Scan for the cell matching the given text and deliver its (X, Y) coordinate at center. 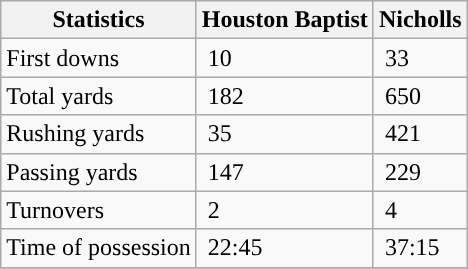
10 (284, 58)
Time of possession (99, 248)
33 (420, 58)
Houston Baptist (284, 20)
22:45 (284, 248)
Turnovers (99, 210)
35 (284, 134)
Statistics (99, 20)
182 (284, 96)
Total yards (99, 96)
147 (284, 172)
37:15 (420, 248)
First downs (99, 58)
4 (420, 210)
Nicholls (420, 20)
2 (284, 210)
421 (420, 134)
Passing yards (99, 172)
650 (420, 96)
Rushing yards (99, 134)
229 (420, 172)
